Locate the cell with the specified text and output its (X, Y) center coordinate. 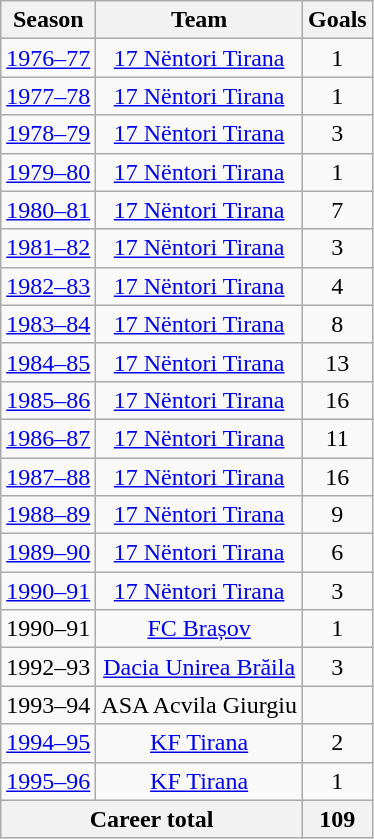
109 (337, 819)
1977–78 (48, 96)
FC Brașov (200, 629)
1988–89 (48, 515)
1986–87 (48, 438)
8 (337, 324)
ASA Acvila Giurgiu (200, 705)
11 (337, 438)
1984–85 (48, 362)
1987–88 (48, 477)
1985–86 (48, 400)
6 (337, 553)
1976–77 (48, 58)
1982–83 (48, 286)
2 (337, 743)
13 (337, 362)
Dacia Unirea Brăila (200, 667)
1994–95 (48, 743)
1983–84 (48, 324)
7 (337, 210)
4 (337, 286)
9 (337, 515)
1992–93 (48, 667)
1989–90 (48, 553)
1979–80 (48, 172)
1980–81 (48, 210)
1995–96 (48, 781)
Team (200, 20)
1993–94 (48, 705)
1981–82 (48, 248)
1978–79 (48, 134)
Season (48, 20)
Goals (337, 20)
Career total (152, 819)
